Locate the cell with the specified text and output its (x, y) center coordinate. 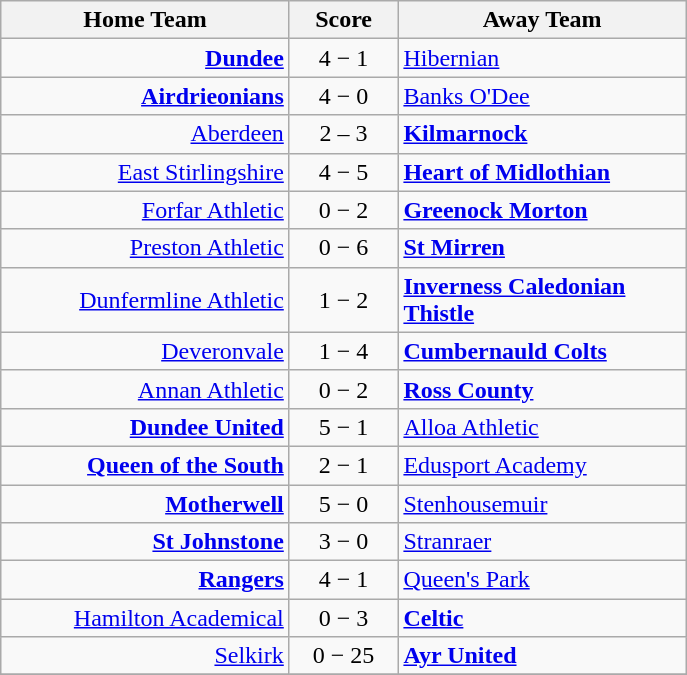
2 – 3 (344, 134)
1 − 2 (344, 300)
0 − 6 (344, 248)
0 − 3 (344, 618)
Greenock Morton (542, 210)
Motherwell (146, 503)
Rangers (146, 580)
1 − 4 (344, 351)
Forfar Athletic (146, 210)
Kilmarnock (542, 134)
Home Team (146, 20)
Airdrieonians (146, 96)
4 − 0 (344, 96)
0 − 25 (344, 656)
Queen's Park (542, 580)
Selkirk (146, 656)
Queen of the South (146, 465)
Annan Athletic (146, 389)
Stenhousemuir (542, 503)
Away Team (542, 20)
Dundee (146, 58)
Banks O'Dee (542, 96)
Hibernian (542, 58)
Celtic (542, 618)
4 − 5 (344, 172)
5 − 1 (344, 427)
East Stirlingshire (146, 172)
Dunfermline Athletic (146, 300)
St Mirren (542, 248)
Preston Athletic (146, 248)
Stranraer (542, 542)
Hamilton Academical (146, 618)
Heart of Midlothian (542, 172)
Cumbernauld Colts (542, 351)
3 − 0 (344, 542)
Alloa Athletic (542, 427)
St Johnstone (146, 542)
Edusport Academy (542, 465)
Ayr United (542, 656)
5 − 0 (344, 503)
Ross County (542, 389)
2 − 1 (344, 465)
Inverness Caledonian Thistle (542, 300)
Score (344, 20)
Deveronvale (146, 351)
Aberdeen (146, 134)
Dundee United (146, 427)
